For the text-containing cell, return its midpoint in (x, y) coordinate format. 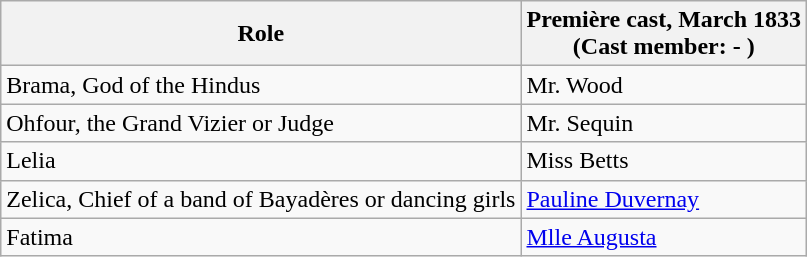
Fatima (261, 237)
Pauline Duvernay (664, 199)
Première cast, March 1833(Cast member: - ) (664, 34)
Brama, God of the Hindus (261, 85)
Miss Betts (664, 161)
Mr. Wood (664, 85)
Mr. Sequin (664, 123)
Mlle Augusta (664, 237)
Ohfour, the Grand Vizier or Judge (261, 123)
Role (261, 34)
Lelia (261, 161)
Zelica, Chief of a band of Bayadères or dancing girls (261, 199)
